Output the (X, Y) coordinate of the center of the cell containing the given text.  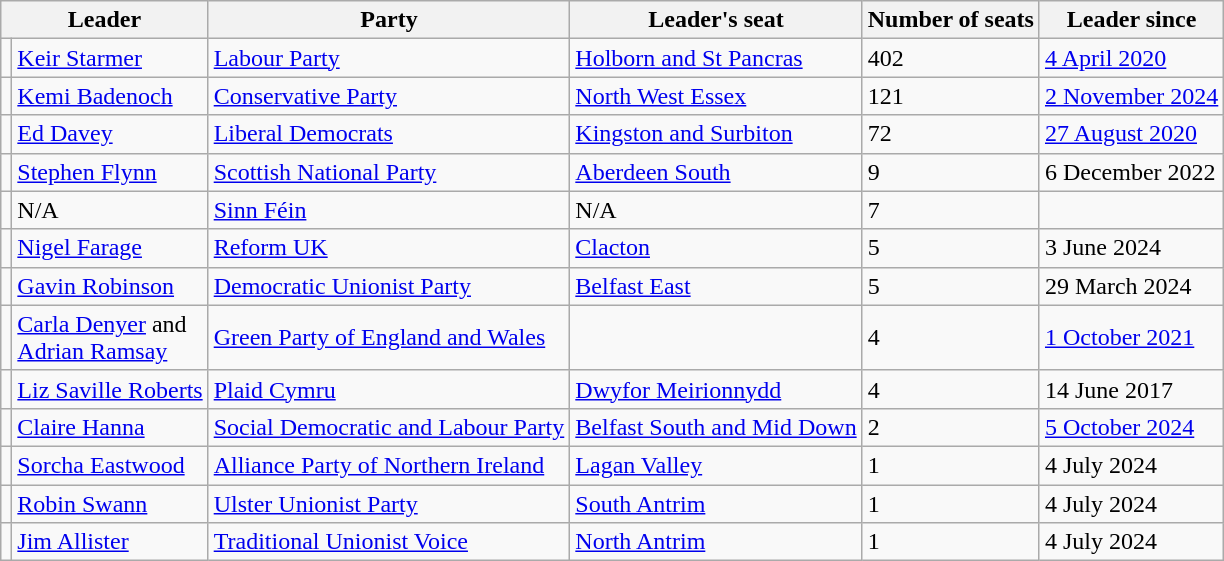
Aberdeen South (716, 172)
5 October 2024 (1131, 427)
Leader (104, 20)
3 June 2024 (1131, 248)
27 August 2020 (1131, 134)
Democratic Unionist Party (389, 286)
North West Essex (716, 96)
Traditional Unionist Voice (389, 542)
Gavin Robinson (110, 286)
Holborn and St Pancras (716, 58)
North Antrim (716, 542)
Reform UK (389, 248)
2 (950, 427)
Leader since (1131, 20)
Ulster Unionist Party (389, 503)
Green Party of England and Wales (389, 338)
Kingston and Surbiton (716, 134)
Scottish National Party (389, 172)
7 (950, 210)
Jim Allister (110, 542)
72 (950, 134)
Claire Hanna (110, 427)
14 June 2017 (1131, 389)
Stephen Flynn (110, 172)
Alliance Party of Northern Ireland (389, 465)
Clacton (716, 248)
Party (389, 20)
Sorcha Eastwood (110, 465)
Robin Swann (110, 503)
Kemi Badenoch (110, 96)
Belfast South and Mid Down (716, 427)
Plaid Cymru (389, 389)
Social Democratic and Labour Party (389, 427)
Carla Denyer and Adrian Ramsay (110, 338)
2 November 2024 (1131, 96)
Number of seats (950, 20)
121 (950, 96)
Dwyfor Meirionnydd (716, 389)
Lagan Valley (716, 465)
6 December 2022 (1131, 172)
Liberal Democrats (389, 134)
Belfast East (716, 286)
Sinn Féin (389, 210)
Leader's seat (716, 20)
1 October 2021 (1131, 338)
4 April 2020 (1131, 58)
Keir Starmer (110, 58)
Conservative Party (389, 96)
South Antrim (716, 503)
9 (950, 172)
402 (950, 58)
Labour Party (389, 58)
29 March 2024 (1131, 286)
Ed Davey (110, 134)
Liz Saville Roberts (110, 389)
Nigel Farage (110, 248)
